For the text-containing cell, return its midpoint in [x, y] coordinate format. 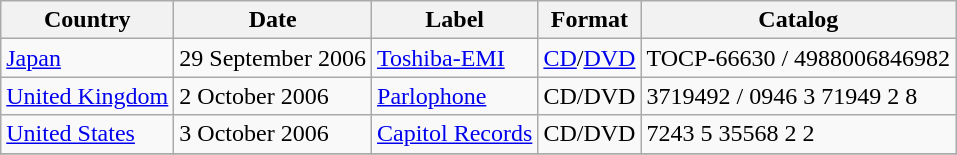
Toshiba-EMI [455, 58]
Parlophone [455, 96]
Japan [88, 58]
Format [590, 20]
3719492 / 0946 3 71949 2 8 [798, 96]
United Kingdom [88, 96]
TOCP-66630 / 4988006846982 [798, 58]
Capitol Records [455, 134]
United States [88, 134]
Date [273, 20]
29 September 2006 [273, 58]
7243 5 35568 2 2 [798, 134]
Country [88, 20]
Catalog [798, 20]
2 October 2006 [273, 96]
3 October 2006 [273, 134]
Label [455, 20]
